Extract the [x, y] coordinate from the center of the cell holding the provided text.  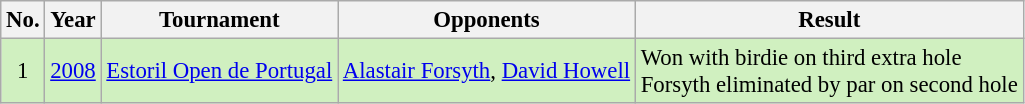
Year [73, 20]
Opponents [487, 20]
Alastair Forsyth, David Howell [487, 72]
2008 [73, 72]
1 [23, 72]
No. [23, 20]
Tournament [219, 20]
Won with birdie on third extra holeForsyth eliminated by par on second hole [829, 72]
Result [829, 20]
Estoril Open de Portugal [219, 72]
